Pinpoint the cell where the given text exists, returning its [x, y] midpoint coordinate. 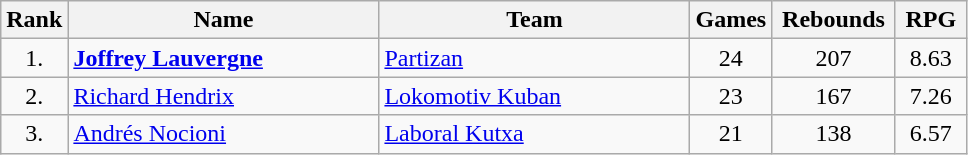
207 [834, 58]
Rebounds [834, 20]
24 [731, 58]
1. [34, 58]
138 [834, 134]
Partizan [534, 58]
Lokomotiv Kuban [534, 96]
Joffrey Lauvergne [224, 58]
Rank [34, 20]
Games [731, 20]
6.57 [930, 134]
3. [34, 134]
7.26 [930, 96]
2. [34, 96]
RPG [930, 20]
167 [834, 96]
Team [534, 20]
Andrés Nocioni [224, 134]
Name [224, 20]
Richard Hendrix [224, 96]
21 [731, 134]
23 [731, 96]
Laboral Kutxa [534, 134]
8.63 [930, 58]
